For the text-containing cell, return its midpoint in (x, y) coordinate format. 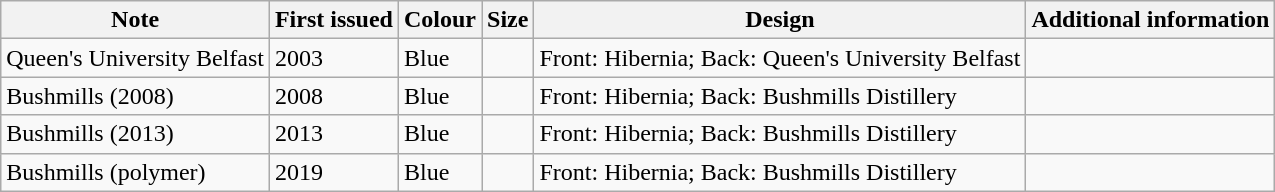
2019 (334, 172)
Design (780, 20)
Bushmills (2013) (136, 134)
2013 (334, 134)
Size (508, 20)
2008 (334, 96)
Note (136, 20)
Queen's University Belfast (136, 58)
Bushmills (polymer) (136, 172)
Additional information (1150, 20)
First issued (334, 20)
Front: Hibernia; Back: Queen's University Belfast (780, 58)
Bushmills (2008) (136, 96)
2003 (334, 58)
Colour (440, 20)
